Scan for the cell matching the given text and deliver its (x, y) coordinate at center. 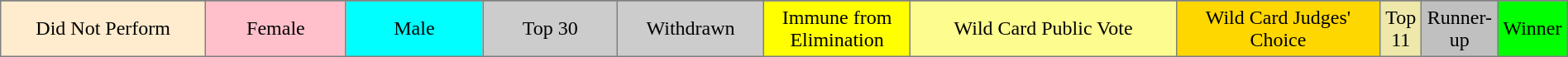
Withdrawn (691, 29)
Immune from Elimination (837, 29)
Wild Card Judges' Choice (1278, 29)
Wild Card Public Vote (1044, 29)
Did Not Perform (103, 29)
Female (276, 29)
Top 11 (1400, 29)
Runner-up (1460, 29)
Male (414, 29)
Top 30 (551, 29)
Winner (1533, 29)
